For the text-containing cell, return its midpoint in (X, Y) coordinate format. 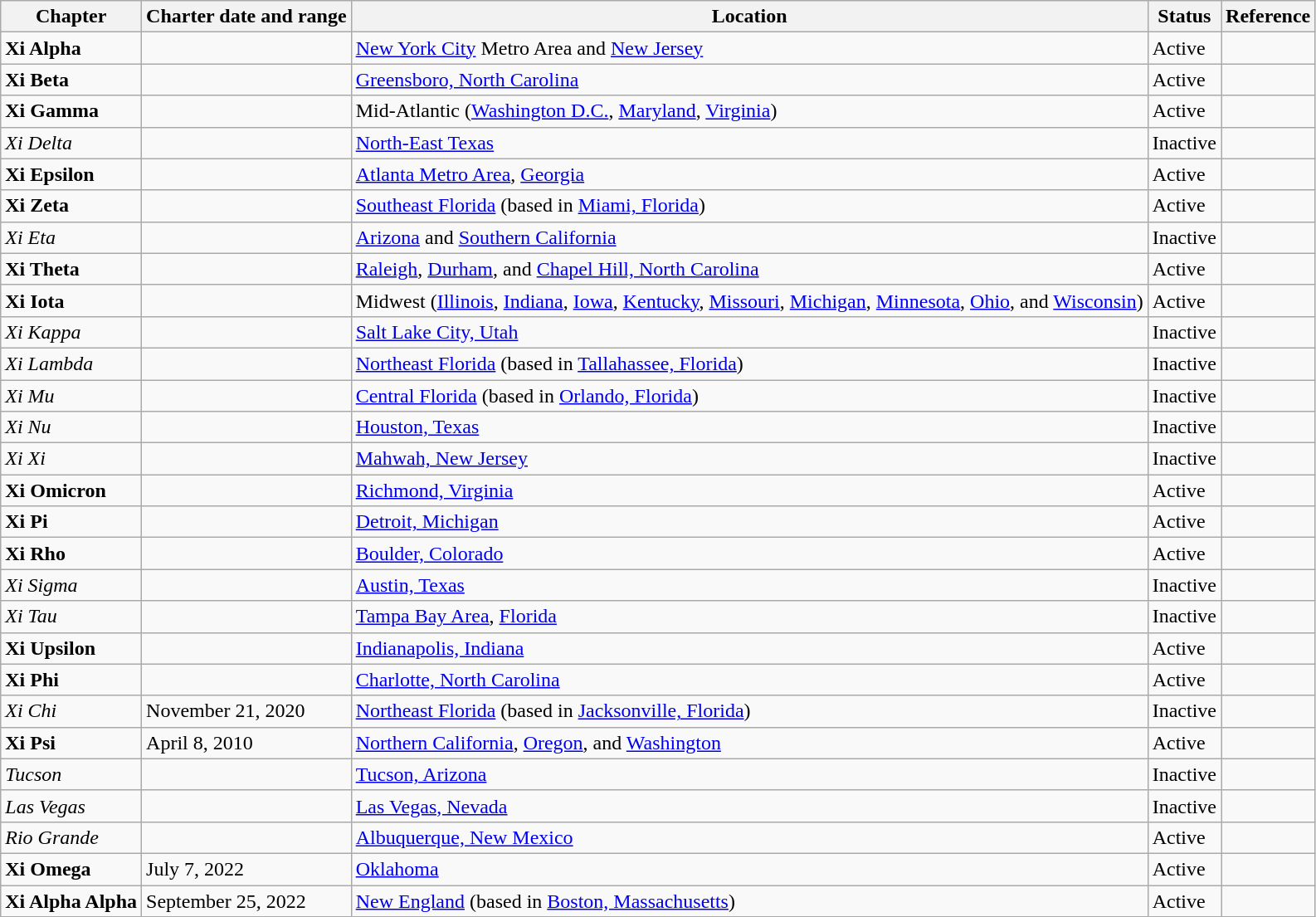
Xi Phi (71, 680)
Albuquerque, New Mexico (749, 837)
Southeast Florida (based in Miami, Florida) (749, 206)
Oklahoma (749, 869)
Austin, Texas (749, 585)
Northeast Florida (based in Tallahassee, Florida) (749, 363)
Xi Kappa (71, 332)
Xi Epsilon (71, 174)
Greensboro, North Carolina (749, 80)
New York City Metro Area and New Jersey (749, 48)
Central Florida (based in Orlando, Florida) (749, 396)
Xi Tau (71, 617)
Xi Sigma (71, 585)
Salt Lake City, Utah (749, 332)
Indianapolis, Indiana (749, 648)
Northern California, Oregon, and Washington (749, 743)
Xi Nu (71, 427)
Mid-Atlantic (Washington D.C., Maryland, Virginia) (749, 111)
Xi Psi (71, 743)
Mahwah, New Jersey (749, 459)
Xi Mu (71, 396)
Xi Zeta (71, 206)
Xi Rho (71, 554)
Location (749, 17)
November 21, 2020 (247, 711)
Xi Upsilon (71, 648)
Xi Lambda (71, 363)
Charter date and range (247, 17)
Tucson (71, 774)
Arizona and Southern California (749, 237)
Tampa Bay Area, Florida (749, 617)
Detroit, Michigan (749, 522)
Xi Iota (71, 300)
Xi Chi (71, 711)
Xi Pi (71, 522)
Status (1184, 17)
Las Vegas, Nevada (749, 806)
September 25, 2022 (247, 900)
Atlanta Metro Area, Georgia (749, 174)
Chapter (71, 17)
Rio Grande (71, 837)
New England (based in Boston, Massachusetts) (749, 900)
Xi Alpha (71, 48)
Xi Beta (71, 80)
Reference (1268, 17)
Xi Theta (71, 269)
Xi Gamma (71, 111)
Houston, Texas (749, 427)
Las Vegas (71, 806)
Xi Omega (71, 869)
Xi Eta (71, 237)
Xi Delta (71, 143)
Boulder, Colorado (749, 554)
Charlotte, North Carolina (749, 680)
April 8, 2010 (247, 743)
Xi Alpha Alpha (71, 900)
Tucson, Arizona (749, 774)
Raleigh, Durham, and Chapel Hill, North Carolina (749, 269)
Northeast Florida (based in Jacksonville, Florida) (749, 711)
Midwest (Illinois, Indiana, Iowa, Kentucky, Missouri, Michigan, Minnesota, Ohio, and Wisconsin) (749, 300)
Xi Xi (71, 459)
July 7, 2022 (247, 869)
North-East Texas (749, 143)
Xi Omicron (71, 490)
Richmond, Virginia (749, 490)
